Return [X, Y] of the center of cell containing provided text 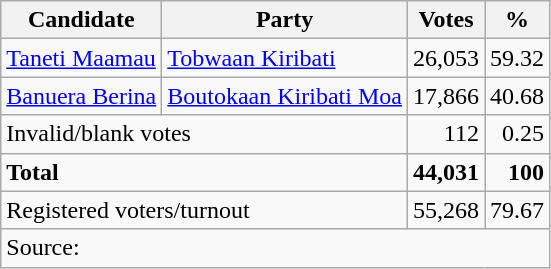
Candidate [82, 20]
Votes [446, 20]
Tobwaan Kiribati [285, 58]
Source: [276, 248]
17,866 [446, 96]
Banuera Berina [82, 96]
112 [446, 134]
44,031 [446, 172]
Invalid/blank votes [204, 134]
79.67 [516, 210]
Taneti Maamau [82, 58]
59.32 [516, 58]
26,053 [446, 58]
40.68 [516, 96]
Total [204, 172]
100 [516, 172]
% [516, 20]
0.25 [516, 134]
55,268 [446, 210]
Registered voters/turnout [204, 210]
Party [285, 20]
Boutokaan Kiribati Moa [285, 96]
